Find where the given text appears and provide that cell's center as (X, Y) coordinate. 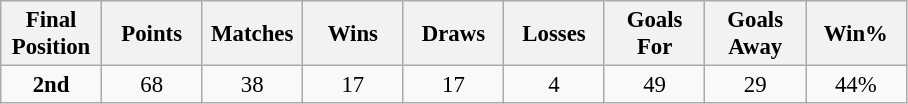
2nd (52, 85)
49 (654, 85)
68 (152, 85)
Final Position (52, 34)
Goals For (654, 34)
Draws (454, 34)
4 (554, 85)
44% (856, 85)
Points (152, 34)
Goals Away (756, 34)
Wins (354, 34)
Losses (554, 34)
Win% (856, 34)
29 (756, 85)
38 (252, 85)
Matches (252, 34)
